Locate the cell with the specified text and output its [x, y] center coordinate. 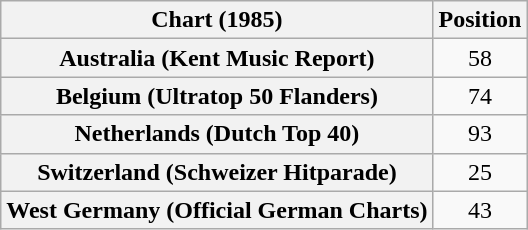
74 [480, 96]
93 [480, 134]
Netherlands (Dutch Top 40) [217, 134]
43 [480, 210]
Position [480, 20]
Australia (Kent Music Report) [217, 58]
25 [480, 172]
Belgium (Ultratop 50 Flanders) [217, 96]
Chart (1985) [217, 20]
West Germany (Official German Charts) [217, 210]
Switzerland (Schweizer Hitparade) [217, 172]
58 [480, 58]
